Provide the [X, Y] coordinate of the cell's center where the given text is located.  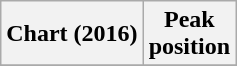
Peakposition [189, 34]
Chart (2016) [72, 34]
